Return the [X, Y] coordinate for the center point of the cell that contains the specified text.  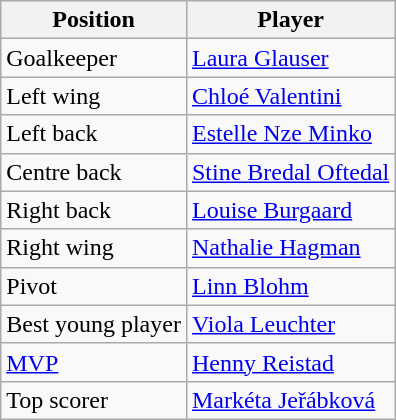
Centre back [94, 172]
Right back [94, 210]
Nathalie Hagman [290, 248]
Player [290, 20]
Chloé Valentini [290, 96]
MVP [94, 362]
Markéta Jeřábková [290, 400]
Henny Reistad [290, 362]
Left wing [94, 96]
Estelle Nze Minko [290, 134]
Right wing [94, 248]
Position [94, 20]
Linn Blohm [290, 286]
Left back [94, 134]
Louise Burgaard [290, 210]
Goalkeeper [94, 58]
Pivot [94, 286]
Stine Bredal Oftedal [290, 172]
Laura Glauser [290, 58]
Best young player [94, 324]
Viola Leuchter [290, 324]
Top scorer [94, 400]
